Return (X, Y) of the center of cell containing provided text 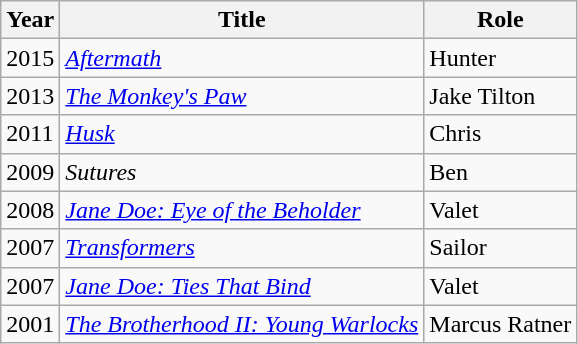
Jake Tilton (500, 96)
Year (30, 20)
Jane Doe: Eye of the Beholder (242, 210)
Sutures (242, 172)
Sailor (500, 248)
2013 (30, 96)
Title (242, 20)
Jane Doe: Ties That Bind (242, 286)
The Monkey's Paw (242, 96)
Transformers (242, 248)
Hunter (500, 58)
Chris (500, 134)
Role (500, 20)
Husk (242, 134)
Aftermath (242, 58)
2011 (30, 134)
2008 (30, 210)
Ben (500, 172)
The Brotherhood II: Young Warlocks (242, 324)
2015 (30, 58)
Marcus Ratner (500, 324)
2001 (30, 324)
2009 (30, 172)
